Provide the [x, y] coordinate of the cell's center where the given text is located.  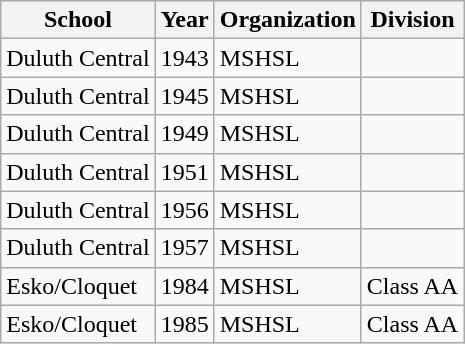
1985 [184, 324]
School [78, 20]
1951 [184, 172]
Year [184, 20]
Organization [288, 20]
1945 [184, 96]
1949 [184, 134]
1943 [184, 58]
1957 [184, 248]
1956 [184, 210]
Division [412, 20]
1984 [184, 286]
